Scan for the cell matching the given text and deliver its (x, y) coordinate at center. 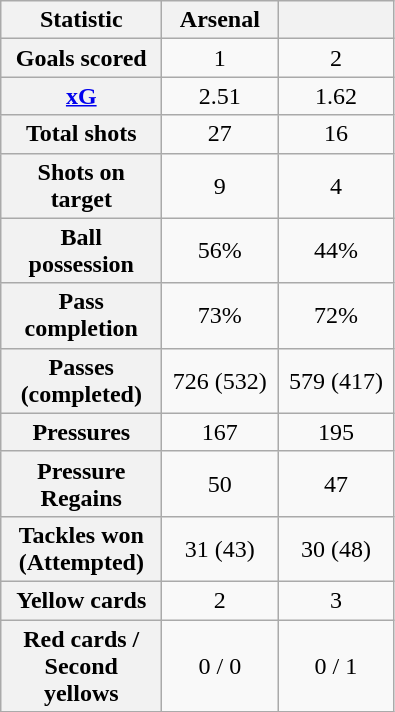
44% (336, 250)
73% (220, 316)
xG (82, 96)
72% (336, 316)
579 (417) (336, 380)
2.51 (220, 96)
Pass completion (82, 316)
9 (220, 186)
1.62 (336, 96)
30 (48) (336, 548)
195 (336, 432)
Yellow cards (82, 600)
Ball possession (82, 250)
1 (220, 58)
167 (220, 432)
Arsenal (220, 20)
31 (43) (220, 548)
Pressures (82, 432)
16 (336, 134)
0 / 0 (220, 666)
Goals scored (82, 58)
Shots on target (82, 186)
Statistic (82, 20)
Tackles won (Attempted) (82, 548)
3 (336, 600)
Pressure Regains (82, 484)
0 / 1 (336, 666)
56% (220, 250)
27 (220, 134)
726 (532) (220, 380)
50 (220, 484)
Red cards / Second yellows (82, 666)
4 (336, 186)
Total shots (82, 134)
47 (336, 484)
Passes (completed) (82, 380)
